Search for the cell housing the specified text and yield its [X, Y] center coordinate. 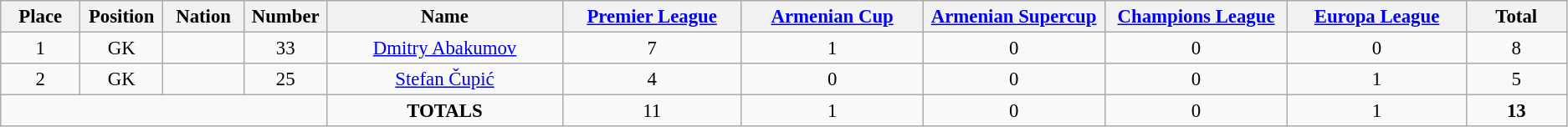
Armenian Supercup [1014, 17]
Name [445, 17]
Armenian Cup [832, 17]
Total [1516, 17]
8 [1516, 48]
7 [652, 48]
33 [286, 48]
25 [286, 79]
Champions League [1196, 17]
5 [1516, 79]
Premier League [652, 17]
Dmitry Abakumov [445, 48]
Europa League [1377, 17]
Place [40, 17]
Nation [204, 17]
13 [1516, 111]
11 [652, 111]
Number [286, 17]
Stefan Čupić [445, 79]
Position [122, 17]
4 [652, 79]
2 [40, 79]
TOTALS [445, 111]
